Determine the (x, y) coordinate at the center of the cell enclosing the given text.  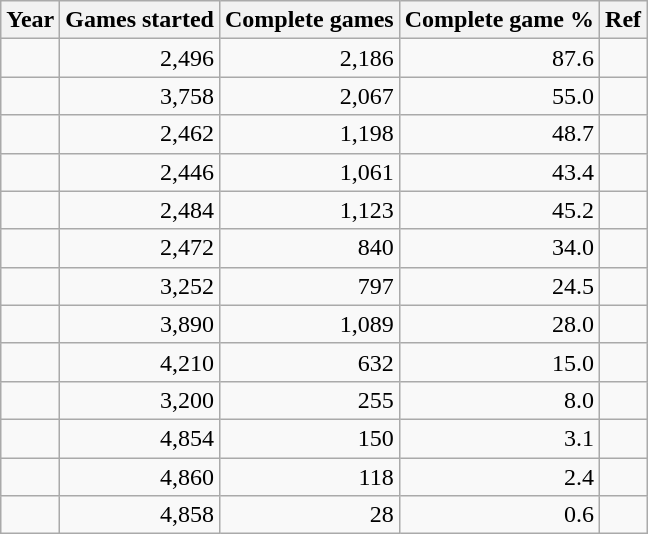
2,472 (140, 248)
1,123 (309, 210)
1,198 (309, 134)
840 (309, 248)
2,496 (140, 58)
3,252 (140, 286)
Ref (624, 20)
15.0 (499, 362)
2,186 (309, 58)
632 (309, 362)
87.6 (499, 58)
Year (30, 20)
Complete games (309, 20)
43.4 (499, 172)
48.7 (499, 134)
1,089 (309, 324)
3,758 (140, 96)
118 (309, 477)
4,854 (140, 438)
2.4 (499, 477)
2,446 (140, 172)
Complete game % (499, 20)
55.0 (499, 96)
3.1 (499, 438)
3,890 (140, 324)
28.0 (499, 324)
24.5 (499, 286)
45.2 (499, 210)
2,462 (140, 134)
797 (309, 286)
28 (309, 515)
4,860 (140, 477)
34.0 (499, 248)
0.6 (499, 515)
3,200 (140, 400)
4,210 (140, 362)
Games started (140, 20)
150 (309, 438)
2,484 (140, 210)
8.0 (499, 400)
4,858 (140, 515)
255 (309, 400)
1,061 (309, 172)
2,067 (309, 96)
